Search for the cell housing the specified text and yield its [X, Y] center coordinate. 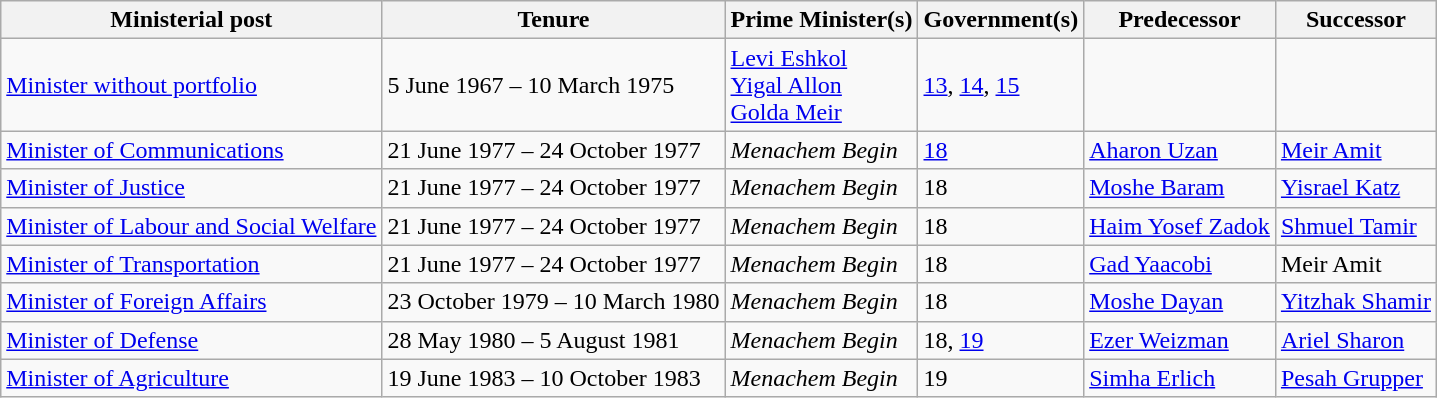
Tenure [554, 20]
Ariel Sharon [1356, 340]
Moshe Baram [1180, 188]
18, 19 [1001, 340]
19 [1001, 378]
Moshe Dayan [1180, 302]
Simha Erlich [1180, 378]
Shmuel Tamir [1356, 226]
Minister of Transportation [192, 264]
Ministerial post [192, 20]
Yisrael Katz [1356, 188]
Prime Minister(s) [822, 20]
19 June 1983 – 10 October 1983 [554, 378]
23 October 1979 – 10 March 1980 [554, 302]
Pesah Grupper [1356, 378]
Minister of Labour and Social Welfare [192, 226]
Minister of Foreign Affairs [192, 302]
Minister of Justice [192, 188]
Levi Eshkol Yigal Allon Golda Meir [822, 85]
Aharon Uzan [1180, 150]
Minister of Agriculture [192, 378]
Haim Yosef Zadok [1180, 226]
28 May 1980 – 5 August 1981 [554, 340]
Successor [1356, 20]
5 June 1967 – 10 March 1975 [554, 85]
Government(s) [1001, 20]
Minister of Communications [192, 150]
Minister without portfolio [192, 85]
Minister of Defense [192, 340]
13, 14, 15 [1001, 85]
Gad Yaacobi [1180, 264]
Yitzhak Shamir [1356, 302]
Predecessor [1180, 20]
Ezer Weizman [1180, 340]
